Provide the (X, Y) coordinate of the cell's center where the given text is located.  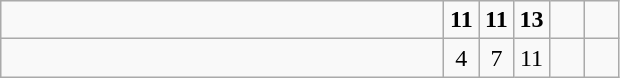
7 (496, 58)
4 (462, 58)
13 (532, 20)
